Provide the (x, y) coordinate of the cell's center where the given text is located.  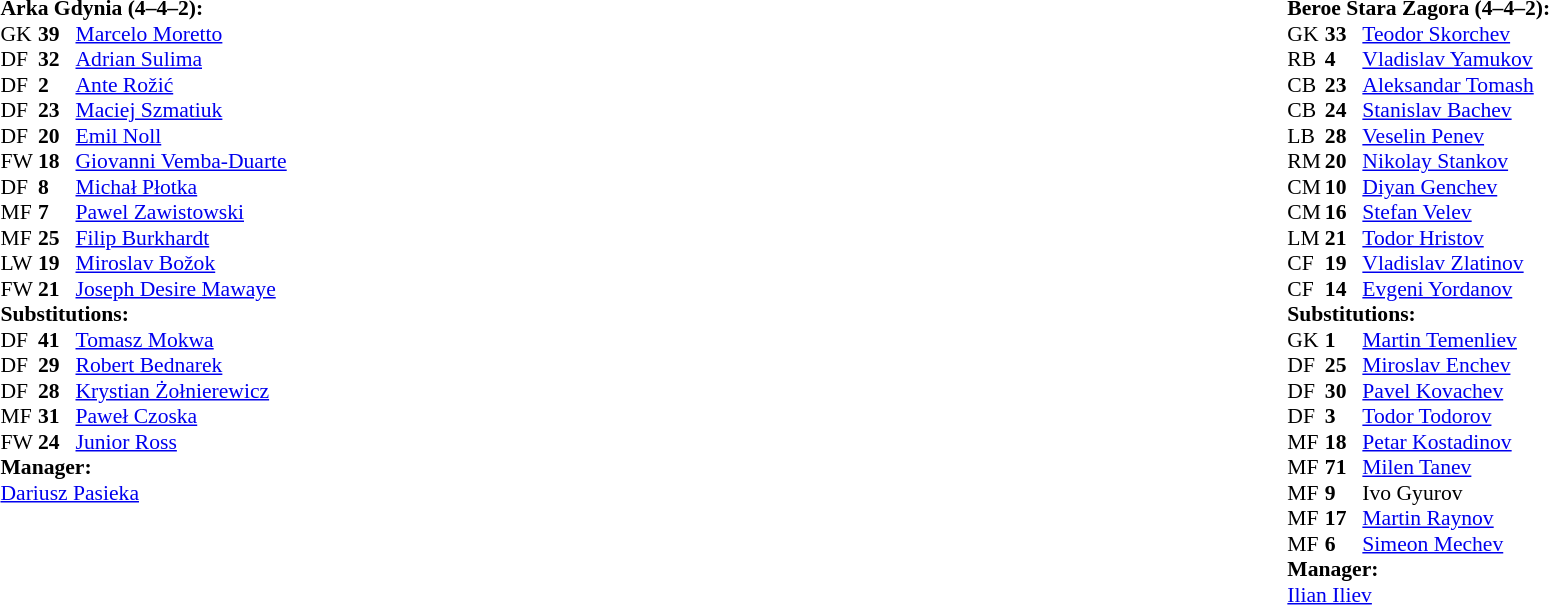
Paweł Czoska (182, 417)
3 (1344, 417)
39 (57, 34)
LB (1306, 136)
32 (57, 59)
7 (57, 213)
30 (1344, 391)
Dariusz Pasieka (143, 493)
10 (1344, 187)
16 (1344, 213)
Giovanni Vemba-Duarte (182, 161)
LW (19, 263)
Joseph Desire Mawaye (182, 289)
LM (1306, 238)
4 (1344, 59)
Junior Ross (182, 442)
8 (57, 187)
Maciej Szmatiuk (182, 111)
71 (1344, 467)
Manager: (143, 467)
6 (1344, 544)
17 (1344, 519)
RM (1306, 161)
31 (57, 417)
Filip Burkhardt (182, 238)
Tomasz Mokwa (182, 340)
33 (1344, 34)
Michał Płotka (182, 187)
29 (57, 365)
9 (1344, 493)
Krystian Żołnierewicz (182, 391)
Miroslav Božok (182, 263)
41 (57, 340)
RB (1306, 59)
Emil Noll (182, 136)
Marcelo Moretto (182, 34)
Adrian Sulima (182, 59)
2 (57, 85)
Pawel Zawistowski (182, 213)
Substitutions: (143, 315)
14 (1344, 289)
Ante Rožić (182, 85)
Robert Bednarek (182, 365)
1 (1344, 340)
